Extract the (X, Y) coordinate from the center of the cell holding the provided text.  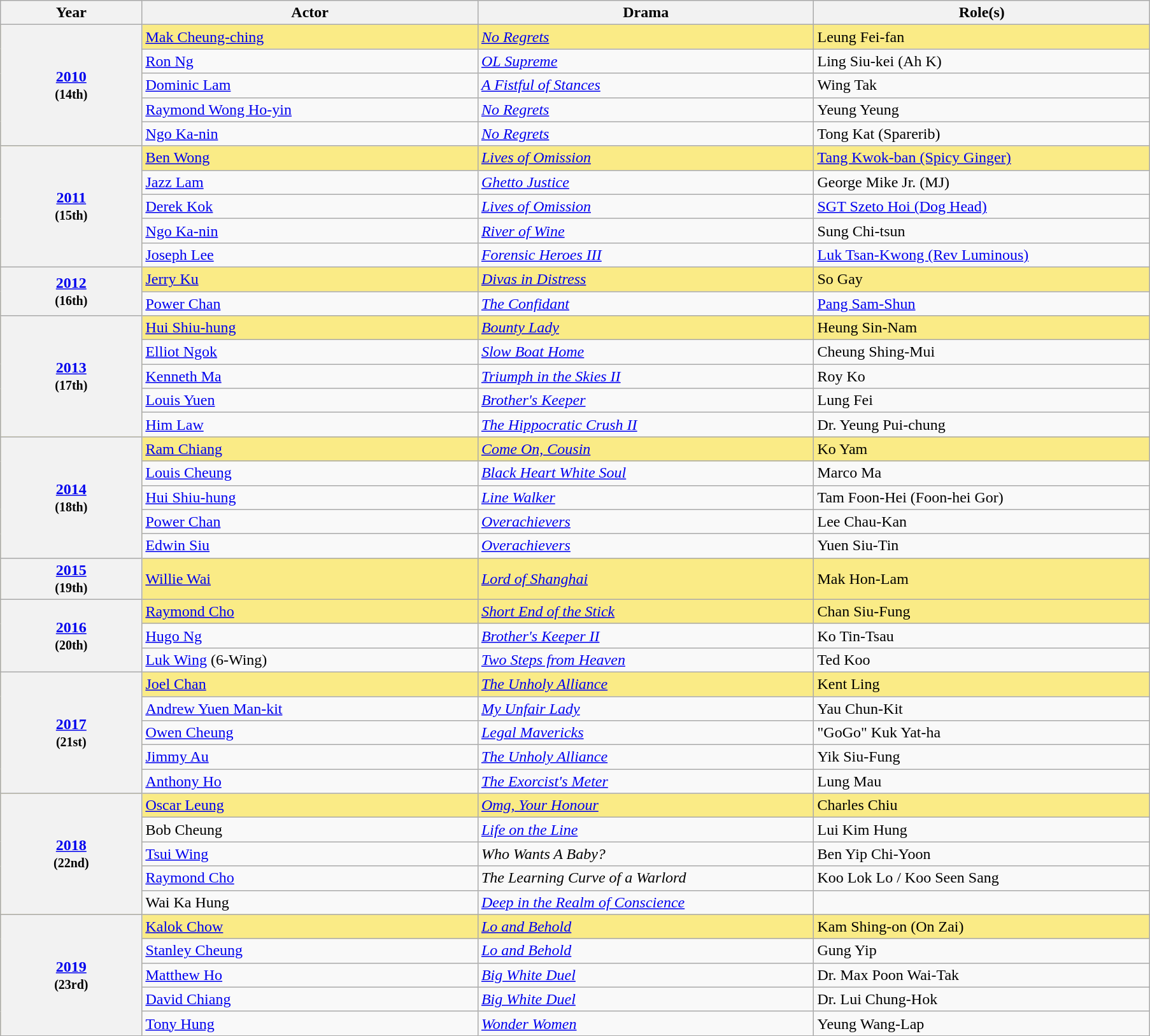
Yeung Yeung (982, 110)
Marco Ma (982, 473)
Leung Fei-fan (982, 37)
Willie Wai (310, 578)
Role(s) (982, 13)
Deep in the Realm of Conscience (646, 902)
Come On, Cousin (646, 449)
Mak Cheung-ching (310, 37)
Ram Chiang (310, 449)
So Gay (982, 279)
Drama (646, 13)
Yuen Siu-Tin (982, 546)
Lord of Shanghai (646, 578)
Kam Shing-on (On Zai) (982, 926)
Actor (310, 13)
David Chiang (310, 999)
A Fistful of Stances (646, 85)
Dr. Max Poon Wai-Tak (982, 975)
Hugo Ng (310, 635)
The Hippocratic Crush II (646, 425)
Lung Mau (982, 781)
Stanley Cheung (310, 951)
Yau Chun-Kit (982, 709)
Bounty Lady (646, 328)
Triumph in the Skies II (646, 376)
Mak Hon-Lam (982, 578)
Yeung Wang-Lap (982, 1023)
Tam Foon-Hei (Foon-hei Gor) (982, 497)
Lung Fei (982, 401)
2014(18th) (71, 497)
Lee Chau-Kan (982, 522)
Raymond Wong Ho-yin (310, 110)
2017(21st) (71, 732)
The Learning Curve of a Warlord (646, 878)
Dominic Lam (310, 85)
Slow Boat Home (646, 352)
Ben Yip Chi-Yoon (982, 854)
Short End of the Stick (646, 611)
Kenneth Ma (310, 376)
Oscar Leung (310, 805)
2015(19th) (71, 578)
Him Law (310, 425)
Cheung Shing-Mui (982, 352)
Edwin Siu (310, 546)
George Mike Jr. (MJ) (982, 182)
Derek Kok (310, 206)
Owen Cheung (310, 733)
Ling Siu-kei (Ah K) (982, 61)
Luk Tsan-Kwong (Rev Luminous) (982, 255)
Omg, Your Honour (646, 805)
Anthony Ho (310, 781)
Elliot Ngok (310, 352)
Tang Kwok-ban (Spicy Ginger) (982, 158)
Ghetto Justice (646, 182)
Dr. Yeung Pui-chung (982, 425)
Andrew Yuen Man-kit (310, 709)
Ko Tin-Tsau (982, 635)
Louis Cheung (310, 473)
Matthew Ho (310, 975)
Roy Ko (982, 376)
Heung Sin-Nam (982, 328)
Sung Chi-tsun (982, 231)
Charles Chiu (982, 805)
Kent Ling (982, 684)
The Confidant (646, 304)
Brother's Keeper II (646, 635)
2011(15th) (71, 206)
2019(23rd) (71, 975)
Ted Koo (982, 660)
SGT Szeto Hoi (Dog Head) (982, 206)
Jimmy Au (310, 757)
OL Supreme (646, 61)
Jazz Lam (310, 182)
Life on the Line (646, 830)
River of Wine (646, 231)
Tsui Wing (310, 854)
Two Steps from Heaven (646, 660)
Tony Hung (310, 1023)
Brother's Keeper (646, 401)
2016(20th) (71, 635)
2012(16th) (71, 291)
Lui Kim Hung (982, 830)
Year (71, 13)
"GoGo" Kuk Yat-ha (982, 733)
2018(22nd) (71, 854)
Ben Wong (310, 158)
Louis Yuen (310, 401)
Luk Wing (6-Wing) (310, 660)
Joel Chan (310, 684)
Line Walker (646, 497)
Dr. Lui Chung-Hok (982, 999)
Joseph Lee (310, 255)
Legal Mavericks (646, 733)
Ko Yam (982, 449)
Yik Siu-Fung (982, 757)
The Exorcist's Meter (646, 781)
Who Wants A Baby? (646, 854)
Bob Cheung (310, 830)
My Unfair Lady (646, 709)
Koo Lok Lo / Koo Seen Sang (982, 878)
2013(17th) (71, 376)
Forensic Heroes III (646, 255)
Ron Ng (310, 61)
Wing Tak (982, 85)
2010(14th) (71, 85)
Jerry Ku (310, 279)
Gung Yip (982, 951)
Black Heart White Soul (646, 473)
Pang Sam-Shun (982, 304)
Wonder Women (646, 1023)
Tong Kat (Sparerib) (982, 134)
Divas in Distress (646, 279)
Kalok Chow (310, 926)
Chan Siu-Fung (982, 611)
Wai Ka Hung (310, 902)
